Determine the (X, Y) coordinate at the center of the cell enclosing the given text.  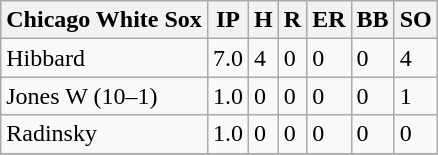
Chicago White Sox (104, 20)
H (263, 20)
Hibbard (104, 58)
BB (372, 20)
SO (416, 20)
1 (416, 96)
IP (228, 20)
Radinsky (104, 134)
ER (329, 20)
R (292, 20)
7.0 (228, 58)
Jones W (10–1) (104, 96)
